Capture the cell that displays the provided text and extract its [x, y] central coordinate. 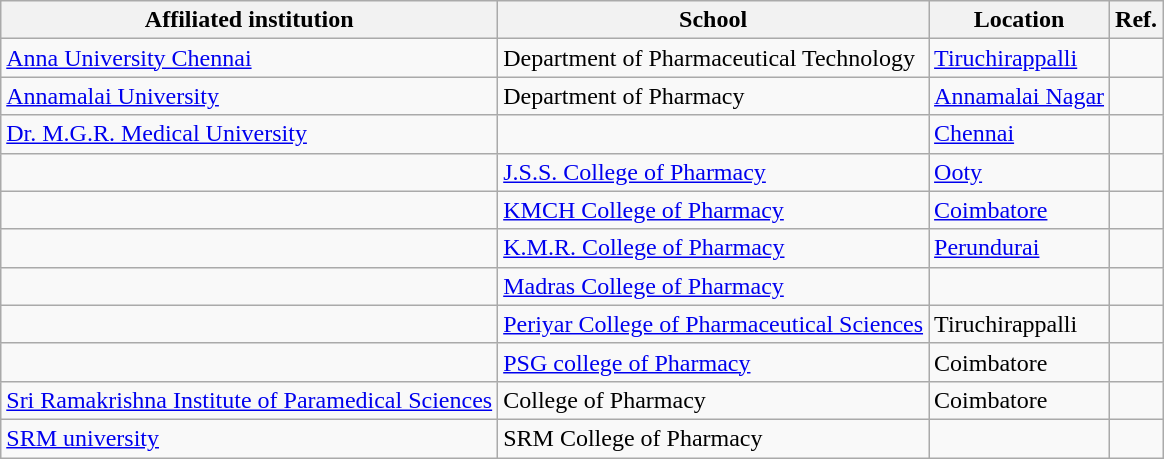
Department of Pharmaceutical Technology [714, 58]
SRM College of Pharmacy [714, 438]
J.S.S. College of Pharmacy [714, 172]
SRM university [250, 438]
PSG college of Pharmacy [714, 362]
KMCH College of Pharmacy [714, 210]
Annamalai Nagar [1020, 96]
K.M.R. College of Pharmacy [714, 248]
Anna University Chennai [250, 58]
Chennai [1020, 134]
Annamalai University [250, 96]
Dr. M.G.R. Medical University [250, 134]
Perundurai [1020, 248]
Ooty [1020, 172]
Department of Pharmacy [714, 96]
Madras College of Pharmacy [714, 286]
Affiliated institution [250, 20]
School [714, 20]
Location [1020, 20]
Sri Ramakrishna Institute of Paramedical Sciences [250, 400]
College of Pharmacy [714, 400]
Ref. [1136, 20]
Periyar College of Pharmaceutical Sciences [714, 324]
